Pinpoint the cell where the given text exists, returning its (x, y) midpoint coordinate. 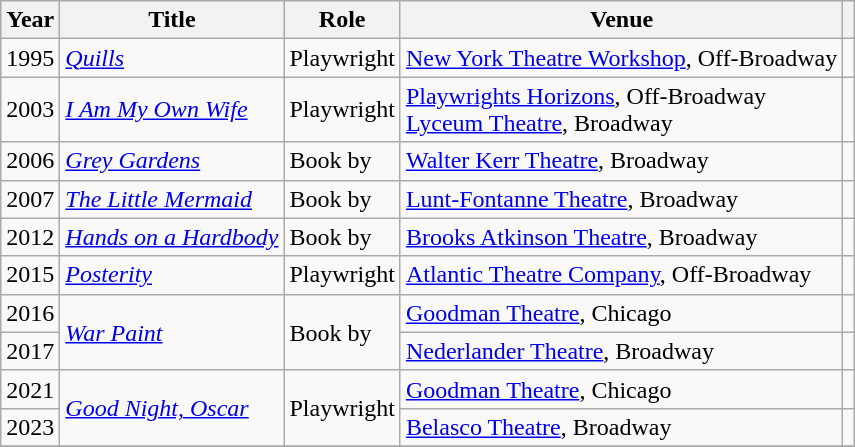
Good Night, Oscar (172, 408)
2007 (30, 199)
Quills (172, 58)
2023 (30, 427)
1995 (30, 58)
2017 (30, 351)
Lunt-Fontanne Theatre, Broadway (621, 199)
Title (172, 20)
Atlantic Theatre Company, Off-Broadway (621, 275)
War Paint (172, 332)
2006 (30, 161)
2003 (30, 110)
I Am My Own Wife (172, 110)
Belasco Theatre, Broadway (621, 427)
Year (30, 20)
Posterity (172, 275)
Brooks Atkinson Theatre, Broadway (621, 237)
2016 (30, 313)
Playwrights Horizons, Off-Broadway Lyceum Theatre, Broadway (621, 110)
Venue (621, 20)
Hands on a Hardbody (172, 237)
Nederlander Theatre, Broadway (621, 351)
2015 (30, 275)
Role (342, 20)
Grey Gardens (172, 161)
New York Theatre Workshop, Off-Broadway (621, 58)
2012 (30, 237)
The Little Mermaid (172, 199)
2021 (30, 389)
Walter Kerr Theatre, Broadway (621, 161)
